Capture the cell that displays the provided text and extract its [X, Y] central coordinate. 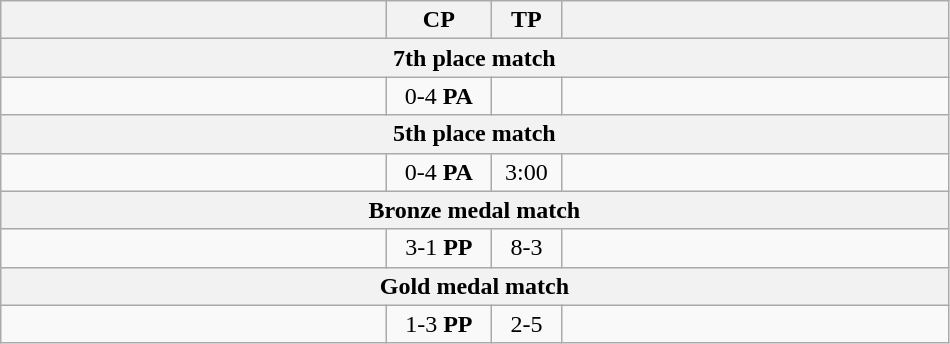
TP [526, 20]
CP [439, 20]
Bronze medal match [474, 210]
2-5 [526, 324]
8-3 [526, 248]
3-1 PP [439, 248]
1-3 PP [439, 324]
7th place match [474, 58]
3:00 [526, 172]
Gold medal match [474, 286]
5th place match [474, 134]
